Extract the (x, y) coordinate from the center of the cell holding the provided text.  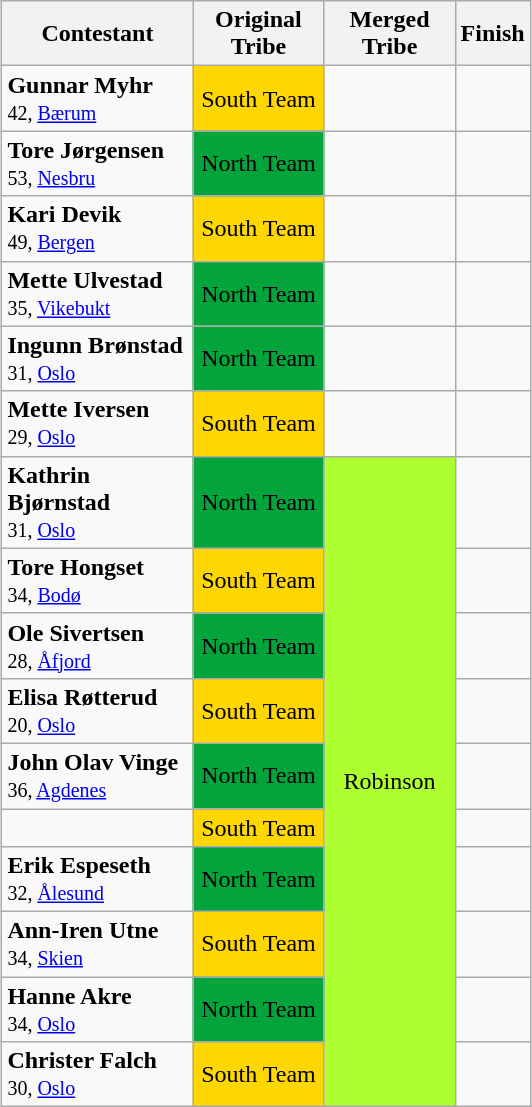
OriginalTribe (258, 34)
Gunnar Myhr42, Bærum (98, 98)
Hanne Akre34, Oslo (98, 1010)
Christer Falch30, Oslo (98, 1074)
Finish (492, 34)
Erik Espeseth32, Ålesund (98, 880)
Ann-Iren Utne34, Skien (98, 944)
Elisa Røtterud20, Oslo (98, 710)
Mette Iversen29, Oslo (98, 424)
Kathrin Bjørnstad31, Oslo (98, 502)
Contestant (98, 34)
Tore Jørgensen53, Nesbru (98, 164)
Ingunn Brønstad31, Oslo (98, 358)
John Olav Vinge36, Agdenes (98, 776)
Ole Sivertsen28, Åfjord (98, 646)
Robinson (390, 782)
Kari Devik49, Bergen (98, 228)
Tore Hongset34, Bodø (98, 580)
Mette Ulvestad35, Vikebukt (98, 294)
MergedTribe (390, 34)
